Scan for the cell matching the given text and deliver its [x, y] coordinate at center. 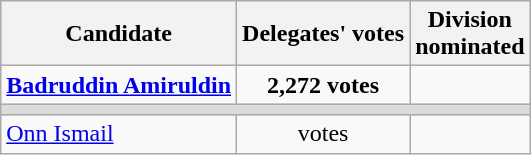
2,272 votes [324, 85]
Delegates' votes [324, 34]
Candidate [119, 34]
Badruddin Amiruldin [119, 85]
Onn Ismail [119, 134]
votes [324, 134]
Divisionnominated [470, 34]
